Output the (X, Y) coordinate of the center of the cell containing the given text.  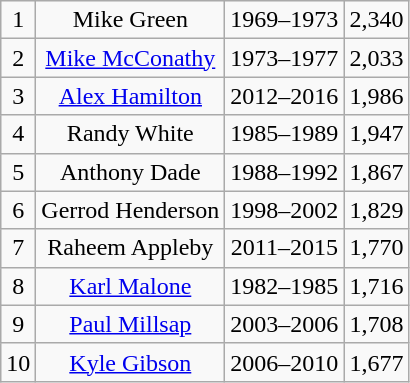
6 (18, 210)
Kyle Gibson (130, 362)
1,677 (376, 362)
2 (18, 58)
1,829 (376, 210)
1969–1973 (284, 20)
Raheem Appleby (130, 248)
Paul Millsap (130, 324)
1,986 (376, 96)
1 (18, 20)
1988–1992 (284, 172)
1,708 (376, 324)
4 (18, 134)
2,340 (376, 20)
5 (18, 172)
Mike Green (130, 20)
2003–2006 (284, 324)
3 (18, 96)
Karl Malone (130, 286)
1,947 (376, 134)
9 (18, 324)
2012–2016 (284, 96)
1998–2002 (284, 210)
1973–1977 (284, 58)
8 (18, 286)
1,867 (376, 172)
Randy White (130, 134)
Mike McConathy (130, 58)
1982–1985 (284, 286)
Gerrod Henderson (130, 210)
1,770 (376, 248)
7 (18, 248)
2,033 (376, 58)
Anthony Dade (130, 172)
2011–2015 (284, 248)
1,716 (376, 286)
10 (18, 362)
2006–2010 (284, 362)
Alex Hamilton (130, 96)
1985–1989 (284, 134)
